Extract the (X, Y) coordinate from the center of the cell holding the provided text.  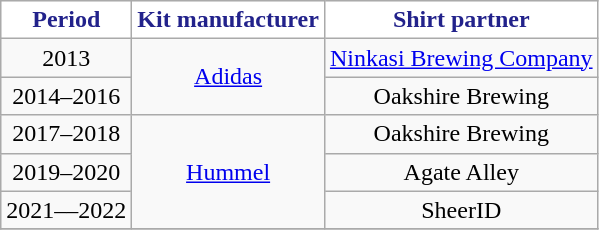
Agate Alley (461, 172)
Period (66, 20)
2021––2022 (66, 210)
Ninkasi Brewing Company (461, 58)
Hummel (228, 172)
Kit manufacturer (228, 20)
SheerID (461, 210)
Shirt partner (461, 20)
2017–2018 (66, 134)
Adidas (228, 77)
2014–2016 (66, 96)
2019–2020 (66, 172)
2013 (66, 58)
